Provide the [x, y] coordinate of the cell's center where the given text is located.  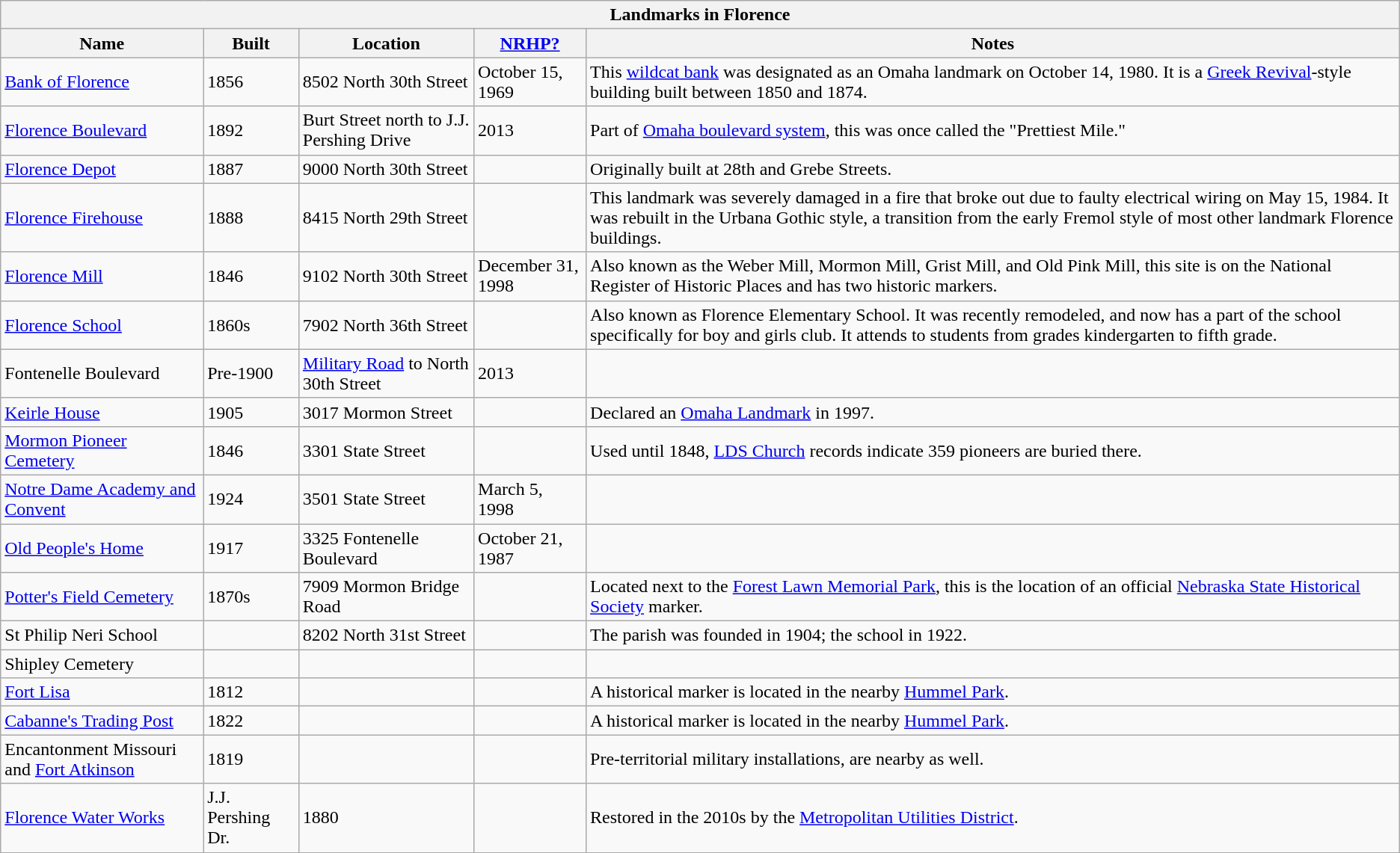
Shipley Cemetery [102, 664]
3301 State Street [386, 450]
9000 North 30th Street [386, 169]
Pre-1900 [251, 374]
Declared an Omaha Landmark in 1997. [993, 412]
Notes [993, 43]
Part of Omaha boulevard system, this was once called the "Prettiest Mile." [993, 130]
1822 [251, 721]
Used until 1848, LDS Church records indicate 359 pioneers are buried there. [993, 450]
J.J. Pershing Dr. [251, 818]
1917 [251, 547]
8202 North 31st Street [386, 635]
December 31, 1998 [530, 277]
The parish was founded in 1904; the school in 1922. [993, 635]
1892 [251, 130]
Military Road to North 30th Street [386, 374]
1856 [251, 82]
Encantonment Missouri and Fort Atkinson [102, 760]
8415 North 29th Street [386, 218]
Florence Mill [102, 277]
Keirle House [102, 412]
Florence Depot [102, 169]
1812 [251, 692]
1888 [251, 218]
3325 Fontenelle Boulevard [386, 547]
Florence Firehouse [102, 218]
1819 [251, 760]
Bank of Florence [102, 82]
This wildcat bank was designated as an Omaha landmark on October 14, 1980. It is a Greek Revival-style building built between 1850 and 1874. [993, 82]
8502 North 30th Street [386, 82]
1880 [386, 818]
October 21, 1987 [530, 547]
Florence Water Works [102, 818]
Located next to the Forest Lawn Memorial Park, this is the location of an official Nebraska State Historical Society marker. [993, 597]
Notre Dame Academy and Convent [102, 499]
Cabanne's Trading Post [102, 721]
1870s [251, 597]
Pre-territorial military installations, are nearby as well. [993, 760]
1860s [251, 324]
Potter's Field Cemetery [102, 597]
Name [102, 43]
3501 State Street [386, 499]
7909 Mormon Bridge Road [386, 597]
7902 North 36th Street [386, 324]
Location [386, 43]
Restored in the 2010s by the Metropolitan Utilities District. [993, 818]
Florence Boulevard [102, 130]
Mormon Pioneer Cemetery [102, 450]
Florence School [102, 324]
October 15, 1969 [530, 82]
9102 North 30th Street [386, 277]
Landmarks in Florence [700, 15]
Fontenelle Boulevard [102, 374]
1887 [251, 169]
Originally built at 28th and Grebe Streets. [993, 169]
St Philip Neri School [102, 635]
NRHP? [530, 43]
3017 Mormon Street [386, 412]
1905 [251, 412]
1924 [251, 499]
Fort Lisa [102, 692]
Burt Street north to J.J. Pershing Drive [386, 130]
Built [251, 43]
March 5, 1998 [530, 499]
Old People's Home [102, 547]
